Output the [x, y] coordinate of the center of the cell containing the given text.  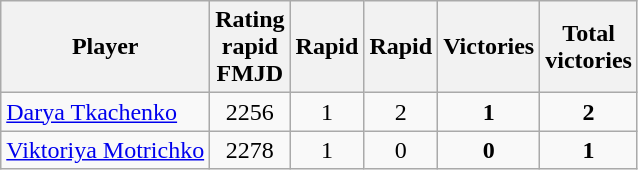
Darya Tkachenko [106, 112]
Viktoriya Motrichko [106, 150]
RatingrapidFMJD [250, 47]
2278 [250, 150]
2256 [250, 112]
Player [106, 47]
Totalvictories [589, 47]
Victories [489, 47]
